Return (x, y) of the center of cell containing provided text 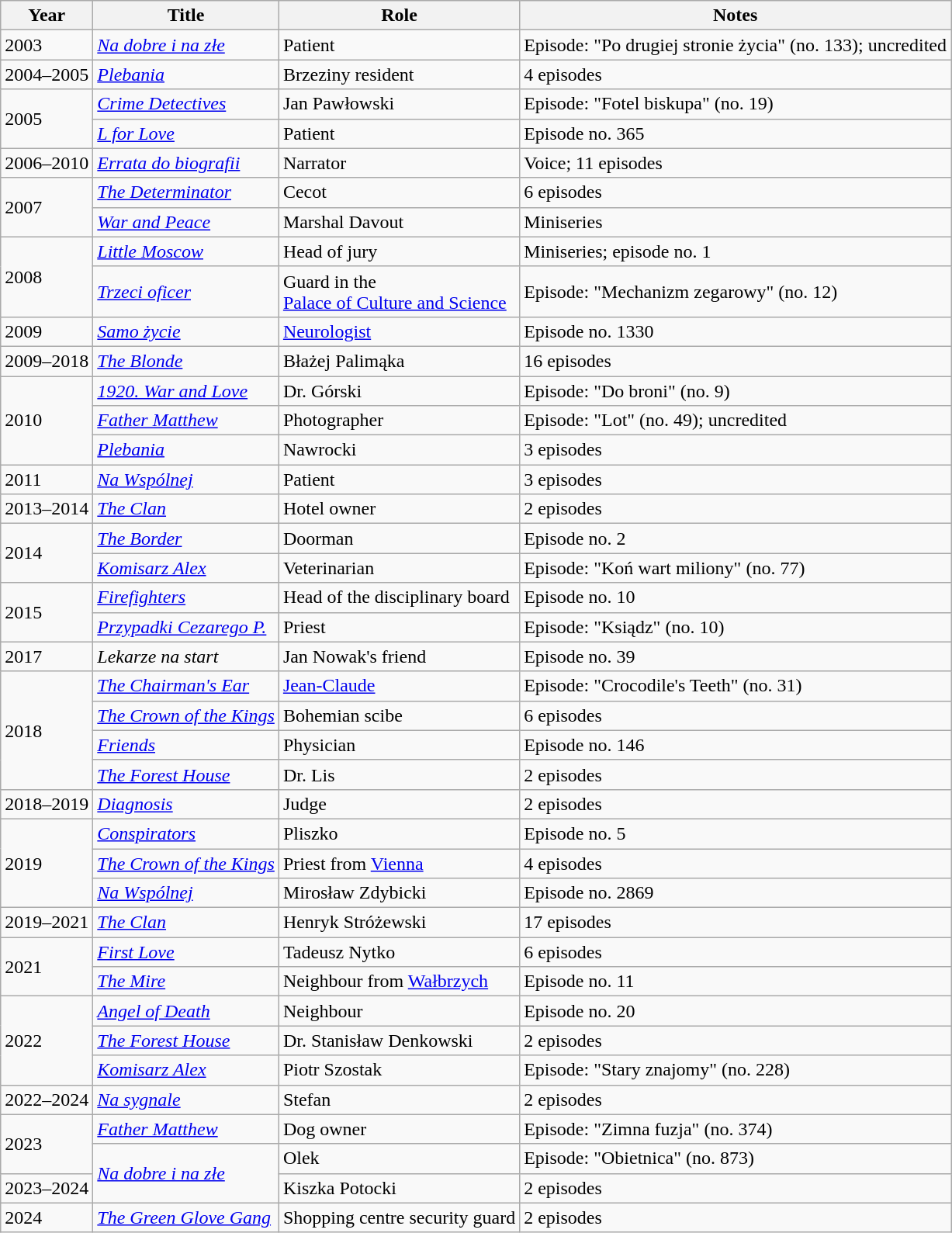
Photographer (399, 421)
Crime Detectives (186, 104)
16 episodes (736, 361)
2023–2024 (47, 1188)
Dr. Lis (399, 774)
Miniseries; episode no. 1 (736, 251)
Marshal Davout (399, 222)
Little Moscow (186, 251)
Jan Nowak's friend (399, 656)
2018 (47, 730)
Piotr Szostak (399, 1070)
Year (47, 16)
Role (399, 16)
2024 (47, 1217)
2014 (47, 553)
Mirosław Zdybicki (399, 893)
Neighbour (399, 1011)
Episode no. 10 (736, 597)
Priest (399, 627)
The Mire (186, 982)
Episode: "Obietnica" (no. 873) (736, 1159)
Samo życie (186, 331)
Head of the disciplinary board (399, 597)
Pliszko (399, 833)
Episode no. 146 (736, 745)
Voice; 11 episodes (736, 163)
2010 (47, 420)
Episode no. 39 (736, 656)
Tadeusz Nytko (399, 952)
Notes (736, 16)
Episode: "Stary znajomy" (no. 228) (736, 1070)
Na sygnale (186, 1100)
Judge (399, 804)
Bohemian scibe (399, 715)
Episode no. 2 (736, 539)
2009 (47, 331)
2007 (47, 207)
The Blonde (186, 361)
17 episodes (736, 923)
Physician (399, 745)
Jan Pawłowski (399, 104)
First Love (186, 952)
2021 (47, 967)
2023 (47, 1144)
Neighbour from Wałbrzych (399, 982)
Friends (186, 745)
Episode no. 5 (736, 833)
Miniseries (736, 222)
Episode no. 11 (736, 982)
Angel of Death (186, 1011)
2003 (47, 45)
L for Love (186, 133)
Errata do biografii (186, 163)
2017 (47, 656)
The Chairman's Ear (186, 686)
Narrator (399, 163)
Neurologist (399, 331)
Firefighters (186, 597)
2013–2014 (47, 509)
Jean-Claude (399, 686)
2019 (47, 863)
2005 (47, 119)
Doorman (399, 539)
2022–2024 (47, 1100)
Episode no. 365 (736, 133)
Guard in thePalace of Culture and Science (399, 292)
Veterinarian (399, 568)
Episode: "Po drugiej stronie życia" (no. 133); uncredited (736, 45)
The Determinator (186, 192)
2004–2005 (47, 74)
Nawrocki (399, 450)
Henryk Stróżewski (399, 923)
2008 (47, 276)
2019–2021 (47, 923)
Conspirators (186, 833)
Episode no. 20 (736, 1011)
Head of jury (399, 251)
Cecot (399, 192)
War and Peace (186, 222)
Episode: "Mechanizm zegarowy" (no. 12) (736, 292)
Lekarze na start (186, 656)
Episode: "Lot" (no. 49); uncredited (736, 421)
Olek (399, 1159)
2009–2018 (47, 361)
The Border (186, 539)
Episode: "Crocodile's Teeth" (no. 31) (736, 686)
Kiszka Potocki (399, 1188)
Episode no. 2869 (736, 893)
Brzeziny resident (399, 74)
Shopping centre security guard (399, 1217)
Episode no. 1330 (736, 331)
Episode: "Koń wart miliony" (no. 77) (736, 568)
Title (186, 16)
2011 (47, 480)
2006–2010 (47, 163)
Episode: "Zimna fuzja" (no. 374) (736, 1129)
Episode: "Ksiądz" (no. 10) (736, 627)
Dog owner (399, 1129)
1920. War and Love (186, 390)
Przypadki Cezarego P. (186, 627)
Hotel owner (399, 509)
Dr. Stanisław Denkowski (399, 1041)
Trzeci oficer (186, 292)
The Green Glove Gang (186, 1217)
Błażej Palimąka (399, 361)
Priest from Vienna (399, 864)
2018–2019 (47, 804)
Diagnosis (186, 804)
Episode: "Do broni" (no. 9) (736, 390)
Dr. Górski (399, 390)
Episode: "Fotel biskupa" (no. 19) (736, 104)
2022 (47, 1041)
Stefan (399, 1100)
2015 (47, 612)
